Detect which cell encompasses the target text, then output its [x, y] center coordinate. 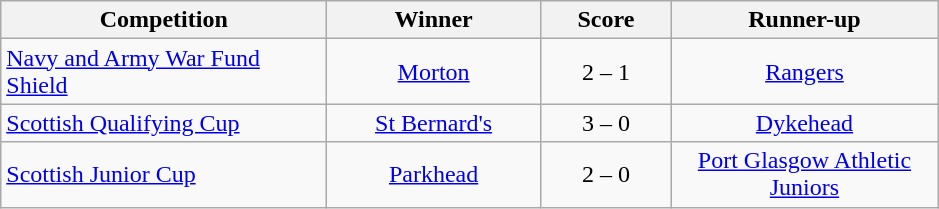
Scottish Junior Cup [164, 174]
Score [606, 20]
Competition [164, 20]
2 – 1 [606, 72]
Morton [434, 72]
Port Glasgow Athletic Juniors [804, 174]
Runner-up [804, 20]
Rangers [804, 72]
Navy and Army War Fund Shield [164, 72]
2 – 0 [606, 174]
Scottish Qualifying Cup [164, 123]
Winner [434, 20]
3 – 0 [606, 123]
Dykehead [804, 123]
St Bernard's [434, 123]
Parkhead [434, 174]
